From the cell containing the given text, extract its center point as [x, y] coordinate. 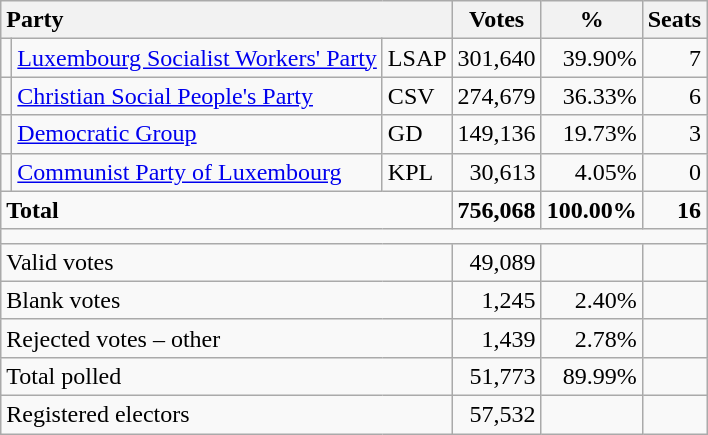
3 [674, 134]
LSAP [417, 58]
57,532 [496, 414]
% [592, 20]
Total [226, 210]
39.90% [592, 58]
49,089 [496, 262]
Christian Social People's Party [198, 96]
Luxembourg Socialist Workers' Party [198, 58]
301,640 [496, 58]
1,439 [496, 338]
Registered electors [226, 414]
36.33% [592, 96]
274,679 [496, 96]
149,136 [496, 134]
Votes [496, 20]
756,068 [496, 210]
GD [417, 134]
7 [674, 58]
2.78% [592, 338]
51,773 [496, 376]
Total polled [226, 376]
Rejected votes – other [226, 338]
2.40% [592, 300]
0 [674, 172]
Seats [674, 20]
30,613 [496, 172]
1,245 [496, 300]
Valid votes [226, 262]
CSV [417, 96]
19.73% [592, 134]
KPL [417, 172]
89.99% [592, 376]
6 [674, 96]
100.00% [592, 210]
Democratic Group [198, 134]
Communist Party of Luxembourg [198, 172]
Blank votes [226, 300]
4.05% [592, 172]
Party [226, 20]
16 [674, 210]
